Find where the given text appears and provide that cell's center as [x, y] coordinate. 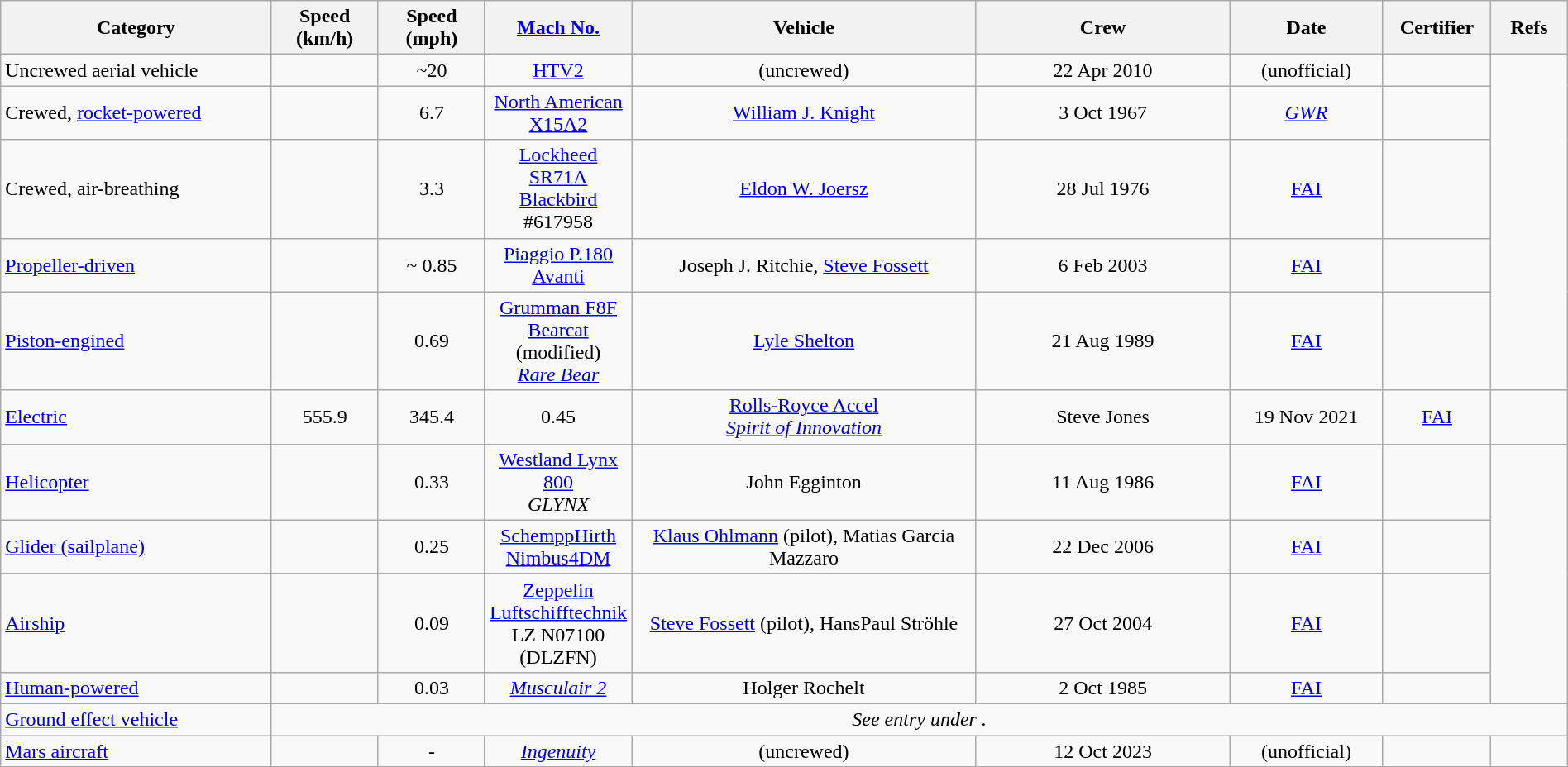
Certifier [1437, 28]
Joseph J. Ritchie, Steve Fossett [804, 264]
Zeppelin LuftschifftechnikLZ N07100 (DLZFN) [557, 623]
Uncrewed aerial vehicle [136, 70]
Grumman F8F Bearcat (modified)Rare Bear [557, 341]
John Egginton [804, 482]
Mach No. [557, 28]
See entry under . [920, 719]
3.3 [432, 188]
Propeller-driven [136, 264]
Rolls-Royce AccelSpirit of Innovation [804, 417]
Klaus Ohlmann (pilot), Matias Garcia Mazzaro [804, 547]
Lyle Shelton [804, 341]
0.03 [432, 688]
Mars aircraft [136, 751]
Human-powered [136, 688]
~ 0.85 [432, 264]
21 Aug 1989 [1103, 341]
27 Oct 2004 [1103, 623]
555.9 [324, 417]
Steve Fossett (pilot), HansPaul Ströhle [804, 623]
345.4 [432, 417]
0.45 [557, 417]
6 Feb 2003 [1103, 264]
0.33 [432, 482]
Electric [136, 417]
Eldon W. Joersz [804, 188]
Category [136, 28]
19 Nov 2021 [1307, 417]
Holger Rochelt [804, 688]
0.69 [432, 341]
Speed (mph) [432, 28]
2 Oct 1985 [1103, 688]
Speed (km/h) [324, 28]
HTV2 [557, 70]
North American X15A2 [557, 112]
Piston-engined [136, 341]
Ingenuity [557, 751]
Crewed, air-breathing [136, 188]
Date [1307, 28]
6.7 [432, 112]
Musculair 2 [557, 688]
Refs [1529, 28]
Piaggio P.180 Avanti [557, 264]
0.09 [432, 623]
22 Dec 2006 [1103, 547]
Helicopter [136, 482]
GWR [1307, 112]
Steve Jones [1103, 417]
3 Oct 1967 [1103, 112]
Westland Lynx 800GLYNX [557, 482]
12 Oct 2023 [1103, 751]
Airship [136, 623]
0.25 [432, 547]
William J. Knight [804, 112]
Crewed, rocket-powered [136, 112]
- [432, 751]
SchemppHirth Nimbus4DM [557, 547]
28 Jul 1976 [1103, 188]
Glider (sailplane) [136, 547]
22 Apr 2010 [1103, 70]
Vehicle [804, 28]
Ground effect vehicle [136, 719]
Crew [1103, 28]
11 Aug 1986 [1103, 482]
~20 [432, 70]
Lockheed SR71A Blackbird#617958 [557, 188]
